Extract the (X, Y) coordinate from the center of the cell holding the provided text.  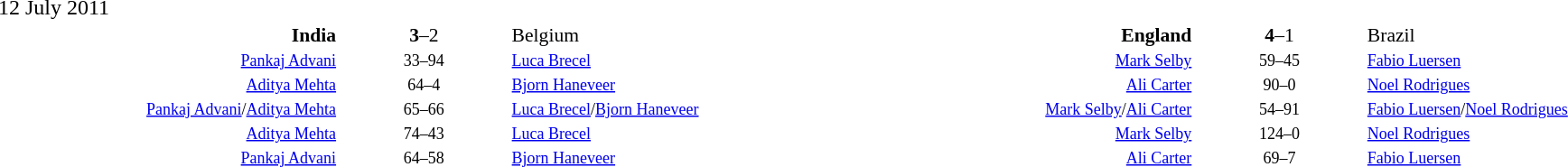
Mark Selby/Ali Carter (1022, 109)
Ali Carter (1022, 86)
59–45 (1279, 60)
33–94 (425, 60)
Luca Brecel/Bjorn Haneveer (681, 109)
64–4 (425, 86)
74–43 (425, 135)
Bjorn Haneveer (681, 86)
3–2 (425, 34)
Belgium (681, 34)
124–0 (1279, 135)
65–66 (425, 109)
England (1022, 34)
90–0 (1279, 86)
4–1 (1279, 34)
54–91 (1279, 109)
